Scan for the cell matching the given text and deliver its [X, Y] coordinate at center. 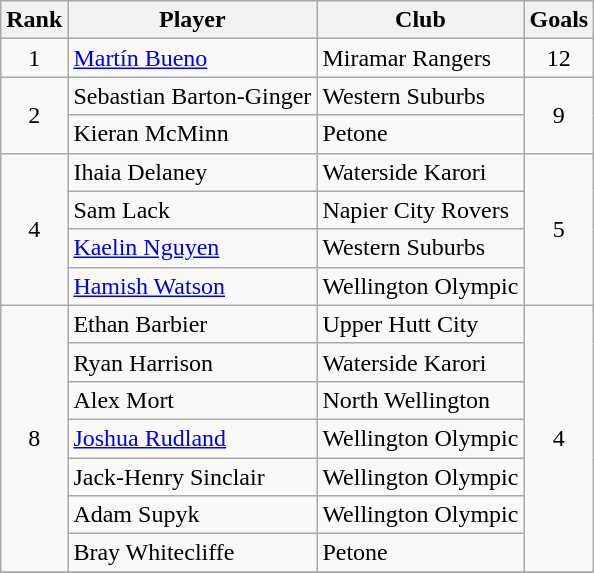
1 [34, 58]
Club [420, 20]
North Wellington [420, 400]
Hamish Watson [192, 286]
Upper Hutt City [420, 324]
Napier City Rovers [420, 210]
Goals [559, 20]
Joshua Rudland [192, 438]
Bray Whitecliffe [192, 553]
5 [559, 229]
Adam Supyk [192, 515]
Rank [34, 20]
9 [559, 115]
Ethan Barbier [192, 324]
Sebastian Barton-Ginger [192, 96]
Ihaia Delaney [192, 172]
Jack-Henry Sinclair [192, 477]
Kieran McMinn [192, 134]
8 [34, 438]
Player [192, 20]
Kaelin Nguyen [192, 248]
Alex Mort [192, 400]
2 [34, 115]
Miramar Rangers [420, 58]
Martín Bueno [192, 58]
12 [559, 58]
Sam Lack [192, 210]
Ryan Harrison [192, 362]
